For the text-containing cell, return its midpoint in (x, y) coordinate format. 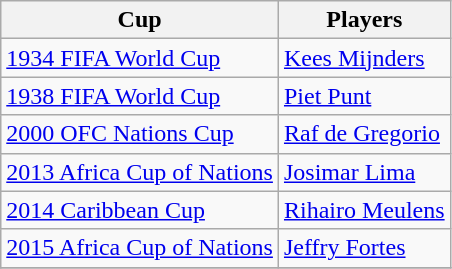
Raf de Gregorio (364, 134)
Players (364, 20)
Jeffry Fortes (364, 248)
Kees Mijnders (364, 58)
1934 FIFA World Cup (140, 58)
Josimar Lima (364, 172)
2015 Africa Cup of Nations (140, 248)
Rihairo Meulens (364, 210)
2000 OFC Nations Cup (140, 134)
Cup (140, 20)
Piet Punt (364, 96)
2014 Caribbean Cup (140, 210)
1938 FIFA World Cup (140, 96)
2013 Africa Cup of Nations (140, 172)
